Determine the [x, y] coordinate at the center of the cell enclosing the given text.  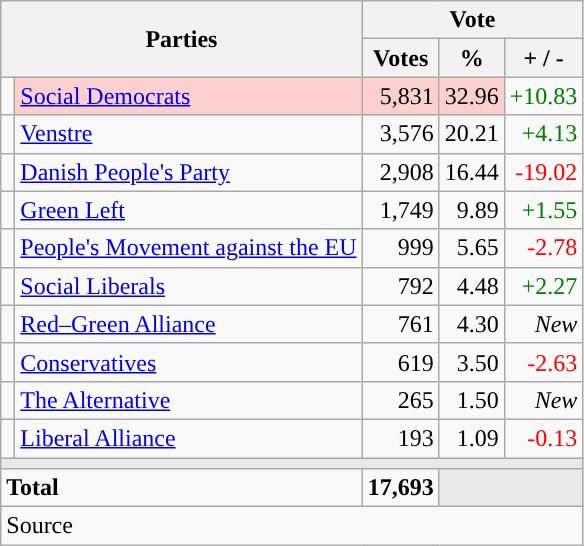
The Alternative [188, 400]
761 [400, 324]
4.48 [472, 286]
-2.78 [544, 248]
-0.13 [544, 438]
265 [400, 400]
+2.27 [544, 286]
Source [292, 526]
Green Left [188, 210]
-19.02 [544, 172]
32.96 [472, 96]
16.44 [472, 172]
+10.83 [544, 96]
People's Movement against the EU [188, 248]
4.30 [472, 324]
Vote [472, 20]
619 [400, 362]
2,908 [400, 172]
17,693 [400, 488]
Votes [400, 58]
-2.63 [544, 362]
Total [182, 488]
% [472, 58]
Social Democrats [188, 96]
792 [400, 286]
Venstre [188, 134]
1.50 [472, 400]
Parties [182, 39]
Conservatives [188, 362]
1.09 [472, 438]
193 [400, 438]
3.50 [472, 362]
+1.55 [544, 210]
1,749 [400, 210]
Social Liberals [188, 286]
5,831 [400, 96]
Danish People's Party [188, 172]
5.65 [472, 248]
+4.13 [544, 134]
20.21 [472, 134]
9.89 [472, 210]
+ / - [544, 58]
Red–Green Alliance [188, 324]
999 [400, 248]
Liberal Alliance [188, 438]
3,576 [400, 134]
